Pinpoint the cell where the given text exists, returning its (x, y) midpoint coordinate. 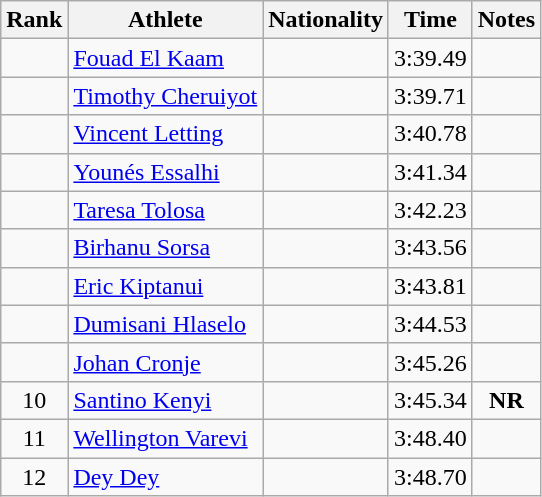
3:48.70 (430, 477)
Younés Essalhi (166, 172)
3:45.26 (430, 362)
3:43.81 (430, 286)
Fouad El Kaam (166, 58)
3:41.34 (430, 172)
3:43.56 (430, 248)
Wellington Varevi (166, 438)
3:44.53 (430, 324)
Athlete (166, 20)
3:42.23 (430, 210)
Timothy Cheruiyot (166, 96)
10 (34, 400)
Vincent Letting (166, 134)
Birhanu Sorsa (166, 248)
Dumisani Hlaselo (166, 324)
Santino Kenyi (166, 400)
Johan Cronje (166, 362)
Time (430, 20)
3:40.78 (430, 134)
Notes (506, 20)
Rank (34, 20)
12 (34, 477)
3:39.71 (430, 96)
3:48.40 (430, 438)
Taresa Tolosa (166, 210)
11 (34, 438)
3:39.49 (430, 58)
Dey Dey (166, 477)
Nationality (326, 20)
Eric Kiptanui (166, 286)
NR (506, 400)
3:45.34 (430, 400)
